Search for the cell housing the specified text and yield its (x, y) center coordinate. 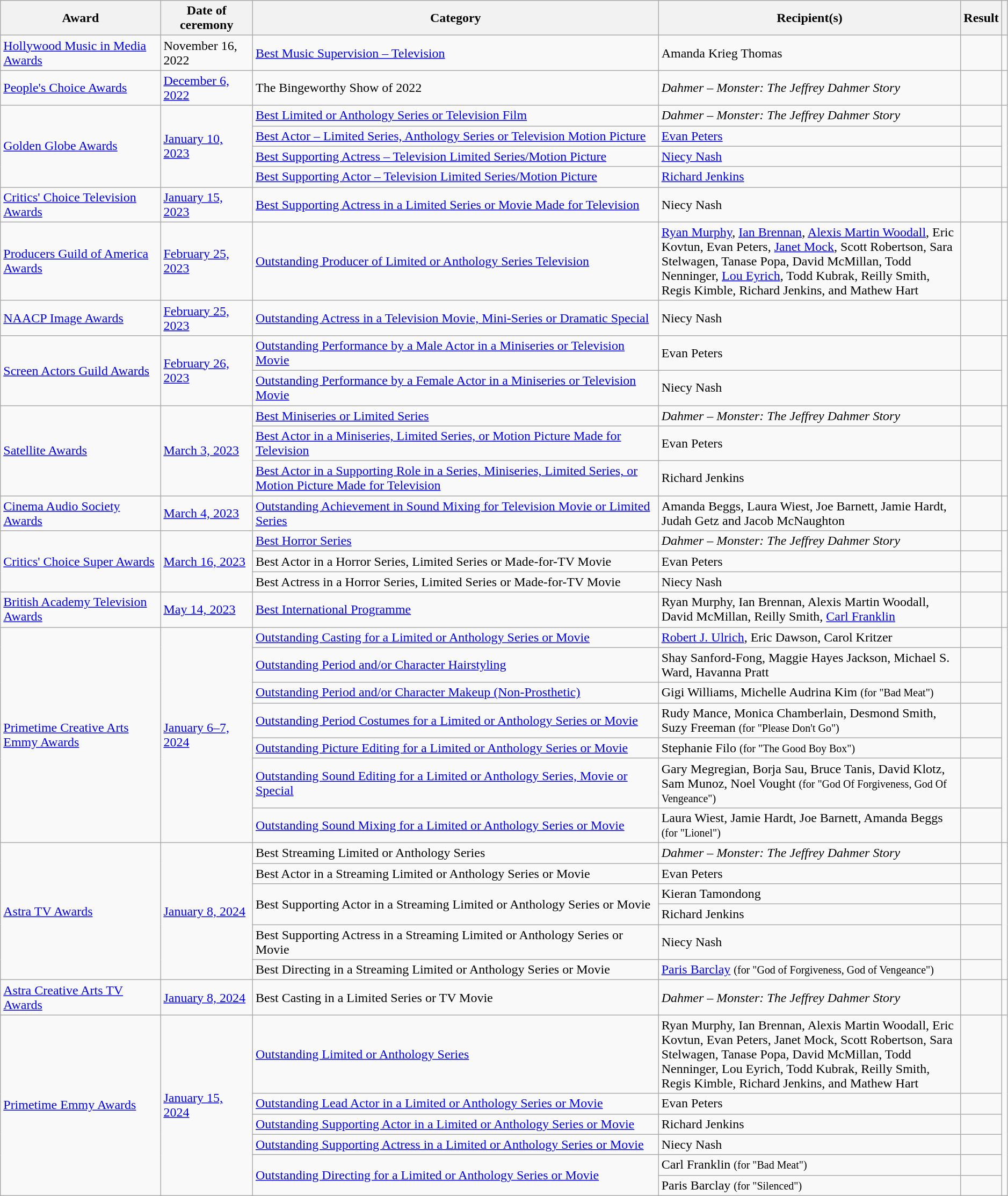
Amanda Beggs, Laura Wiest, Joe Barnett, Jamie Hardt, Judah Getz and Jacob McNaughton (810, 514)
February 26, 2023 (207, 370)
Best Supporting Actress in a Streaming Limited or Anthology Series or Movie (455, 942)
Paris Barclay (for "God of Forgiveness, God of Vengeance") (810, 970)
Outstanding Producer of Limited or Anthology Series Television (455, 261)
Golden Globe Awards (81, 146)
Gary Megregian, Borja Sau, Bruce Tanis, David Klotz, Sam Munoz, Noel Vought (for "God Of Forgiveness, God Of Vengeance") (810, 783)
Best Actor in a Streaming Limited or Anthology Series or Movie (455, 873)
January 6–7, 2024 (207, 735)
January 15, 2024 (207, 1105)
Outstanding Casting for a Limited or Anthology Series or Movie (455, 637)
Critics' Choice Television Awards (81, 204)
British Academy Television Awards (81, 609)
Outstanding Period Costumes for a Limited or Anthology Series or Movie (455, 720)
Carl Franklin (for "Bad Meat") (810, 1165)
Best International Programme (455, 609)
Best Supporting Actress in a Limited Series or Movie Made for Television (455, 204)
Outstanding Period and/or Character Makeup (Non-Prosthetic) (455, 693)
Stephanie Filo (for "The Good Boy Box") (810, 748)
Best Actor in a Supporting Role in a Series, Miniseries, Limited Series, or Motion Picture Made for Television (455, 478)
Paris Barclay (for "Silenced") (810, 1185)
Kieran Tamondong (810, 894)
Best Supporting Actor – Television Limited Series/Motion Picture (455, 177)
Best Horror Series (455, 541)
Best Actor – Limited Series, Anthology Series or Television Motion Picture (455, 136)
January 15, 2023 (207, 204)
December 6, 2022 (207, 88)
Best Actor in a Horror Series, Limited Series or Made-for-TV Movie (455, 561)
Shay Sanford-Fong, Maggie Hayes Jackson, Michael S. Ward, Havanna Pratt (810, 665)
NAACP Image Awards (81, 318)
Outstanding Achievement in Sound Mixing for Television Movie or Limited Series (455, 514)
Outstanding Performance by a Male Actor in a Miniseries or Television Movie (455, 352)
Best Actress in a Horror Series, Limited Series or Made-for-TV Movie (455, 582)
Critics' Choice Super Awards (81, 561)
Outstanding Actress in a Television Movie, Mini-Series or Dramatic Special (455, 318)
Best Streaming Limited or Anthology Series (455, 853)
Best Limited or Anthology Series or Television Film (455, 116)
Rudy Mance, Monica Chamberlain, Desmond Smith, Suzy Freeman (for "Please Don't Go") (810, 720)
Outstanding Picture Editing for a Limited or Anthology Series or Movie (455, 748)
November 16, 2022 (207, 53)
Laura Wiest, Jamie Hardt, Joe Barnett, Amanda Beggs (for "Lionel") (810, 825)
Astra Creative Arts TV Awards (81, 997)
People's Choice Awards (81, 88)
January 10, 2023 (207, 146)
March 4, 2023 (207, 514)
Ryan Murphy, Ian Brennan, Alexis Martin Woodall, David McMillan, Reilly Smith, Carl Franklin (810, 609)
Best Miniseries or Limited Series (455, 415)
Robert J. Ulrich, Eric Dawson, Carol Kritzer (810, 637)
Result (981, 18)
Category (455, 18)
Outstanding Supporting Actress in a Limited or Anthology Series or Movie (455, 1144)
Outstanding Performance by a Female Actor in a Miniseries or Television Movie (455, 388)
Primetime Creative Arts Emmy Awards (81, 735)
March 16, 2023 (207, 561)
Award (81, 18)
Date of ceremony (207, 18)
Satellite Awards (81, 450)
Amanda Krieg Thomas (810, 53)
May 14, 2023 (207, 609)
March 3, 2023 (207, 450)
Astra TV Awards (81, 911)
Screen Actors Guild Awards (81, 370)
Best Supporting Actor in a Streaming Limited or Anthology Series or Movie (455, 904)
Outstanding Directing for a Limited or Anthology Series or Movie (455, 1175)
Outstanding Period and/or Character Hairstyling (455, 665)
Best Casting in a Limited Series or TV Movie (455, 997)
Outstanding Sound Mixing for a Limited or Anthology Series or Movie (455, 825)
Cinema Audio Society Awards (81, 514)
Gigi Williams, Michelle Audrina Kim (for "Bad Meat") (810, 693)
Outstanding Lead Actor in a Limited or Anthology Series or Movie (455, 1104)
Best Music Supervision – Television (455, 53)
Producers Guild of America Awards (81, 261)
Recipient(s) (810, 18)
Primetime Emmy Awards (81, 1105)
Best Directing in a Streaming Limited or Anthology Series or Movie (455, 970)
Outstanding Sound Editing for a Limited or Anthology Series, Movie or Special (455, 783)
Best Supporting Actress – Television Limited Series/Motion Picture (455, 156)
Outstanding Limited or Anthology Series (455, 1054)
Hollywood Music in Media Awards (81, 53)
Best Actor in a Miniseries, Limited Series, or Motion Picture Made for Television (455, 444)
Outstanding Supporting Actor in a Limited or Anthology Series or Movie (455, 1124)
The Bingeworthy Show of 2022 (455, 88)
